Capture the cell that displays the provided text and extract its (x, y) central coordinate. 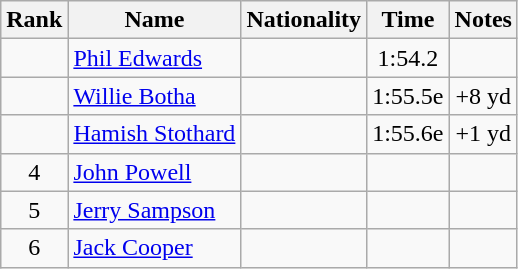
1:54.2 (408, 58)
Jerry Sampson (154, 210)
Rank (34, 20)
Hamish Stothard (154, 134)
+1 yd (483, 134)
1:55.5e (408, 96)
4 (34, 172)
6 (34, 248)
Jack Cooper (154, 248)
Notes (483, 20)
Willie Botha (154, 96)
5 (34, 210)
Nationality (304, 20)
Name (154, 20)
+8 yd (483, 96)
John Powell (154, 172)
1:55.6e (408, 134)
Time (408, 20)
Phil Edwards (154, 58)
